Capture the cell that displays the provided text and extract its [x, y] central coordinate. 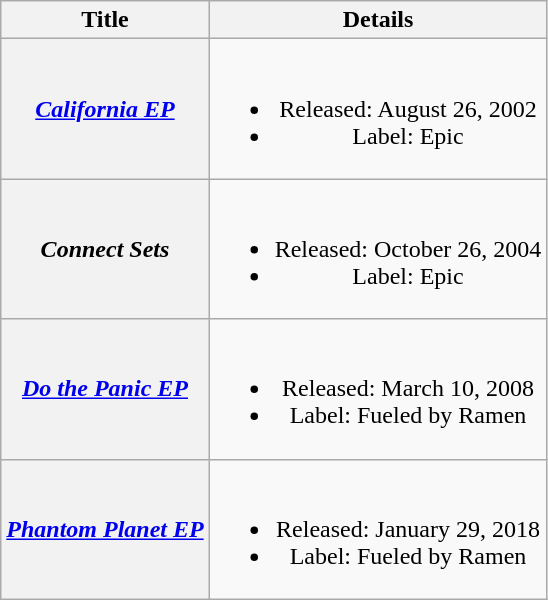
Released: January 29, 2018Label: Fueled by Ramen [378, 529]
Released: August 26, 2002Label: Epic [378, 109]
Released: October 26, 2004Label: Epic [378, 249]
Do the Panic EP [105, 389]
Phantom Planet EP [105, 529]
Title [105, 20]
Details [378, 20]
Connect Sets [105, 249]
California EP [105, 109]
Released: March 10, 2008Label: Fueled by Ramen [378, 389]
